Capture the cell that displays the provided text and extract its [X, Y] central coordinate. 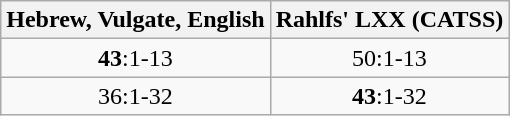
43:1-13 [136, 58]
50:1-13 [390, 58]
36:1-32 [136, 96]
Rahlfs' LXX (CATSS) [390, 20]
43:1-32 [390, 96]
Hebrew, Vulgate, English [136, 20]
